Return the (x, y) coordinate for the center point of the cell that contains the specified text.  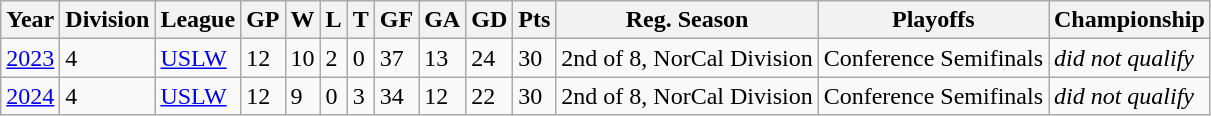
T (360, 20)
13 (442, 58)
3 (360, 96)
37 (396, 58)
GP (263, 20)
2023 (30, 58)
10 (302, 58)
W (302, 20)
Championship (1129, 20)
22 (490, 96)
Pts (534, 20)
2 (334, 58)
34 (396, 96)
GD (490, 20)
9 (302, 96)
24 (490, 58)
Reg. Season (687, 20)
GA (442, 20)
League (198, 20)
2024 (30, 96)
Playoffs (933, 20)
L (334, 20)
Division (108, 20)
Year (30, 20)
GF (396, 20)
